Find where the given text appears and provide that cell's center as [x, y] coordinate. 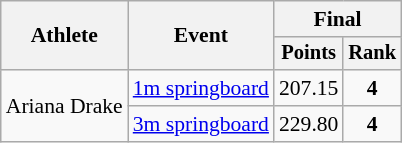
Ariana Drake [64, 106]
Final [338, 19]
Rank [372, 54]
Points [308, 54]
207.15 [308, 88]
229.80 [308, 124]
Athlete [64, 36]
3m springboard [201, 124]
1m springboard [201, 88]
Event [201, 36]
